Pinpoint the cell where the given text exists, returning its [X, Y] midpoint coordinate. 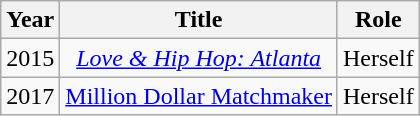
Role [378, 20]
2017 [30, 96]
Year [30, 20]
Love & Hip Hop: Atlanta [199, 58]
Million Dollar Matchmaker [199, 96]
2015 [30, 58]
Title [199, 20]
